From the cell containing the given text, extract its center point as [X, Y] coordinate. 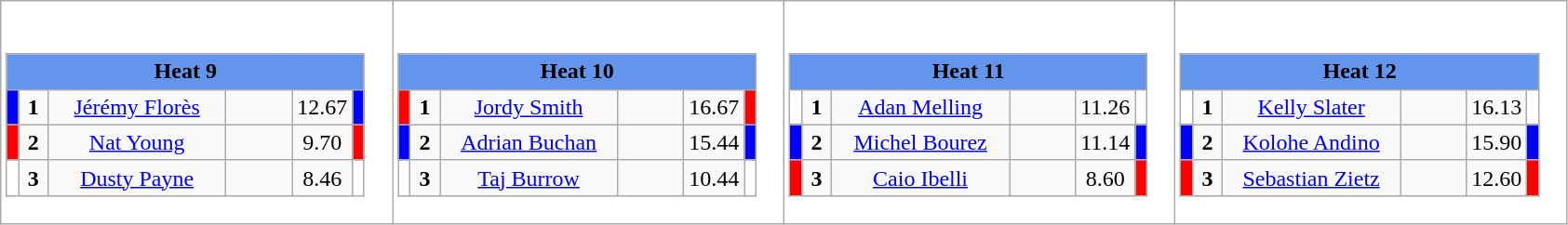
16.67 [715, 107]
Heat 9 1 Jérémy Florès 12.67 2 Nat Young 9.70 3 Dusty Payne 8.46 [197, 112]
11.26 [1106, 107]
12.67 [322, 107]
Heat 10 1 Jordy Smith 16.67 2 Adrian Buchan 15.44 3 Taj Burrow 10.44 [588, 112]
Sebastian Zietz [1312, 178]
Heat 11 [968, 72]
15.44 [715, 142]
Adan Melling [921, 107]
Heat 10 [577, 72]
Nat Young [138, 142]
Heat 9 [185, 72]
Heat 11 1 Adan Melling 11.26 2 Michel Bourez 11.14 3 Caio Ibelli 8.60 [980, 112]
11.14 [1106, 142]
Taj Burrow [529, 178]
Heat 12 1 Kelly Slater 16.13 2 Kolohe Andino 15.90 3 Sebastian Zietz 12.60 [1372, 112]
Jérémy Florès [138, 107]
9.70 [322, 142]
Heat 12 [1360, 72]
16.13 [1496, 107]
8.60 [1106, 178]
10.44 [715, 178]
Adrian Buchan [529, 142]
Dusty Payne [138, 178]
15.90 [1496, 142]
8.46 [322, 178]
Michel Bourez [921, 142]
Jordy Smith [529, 107]
Kelly Slater [1312, 107]
Caio Ibelli [921, 178]
12.60 [1496, 178]
Kolohe Andino [1312, 142]
